Scan for the cell matching the given text and deliver its [x, y] coordinate at center. 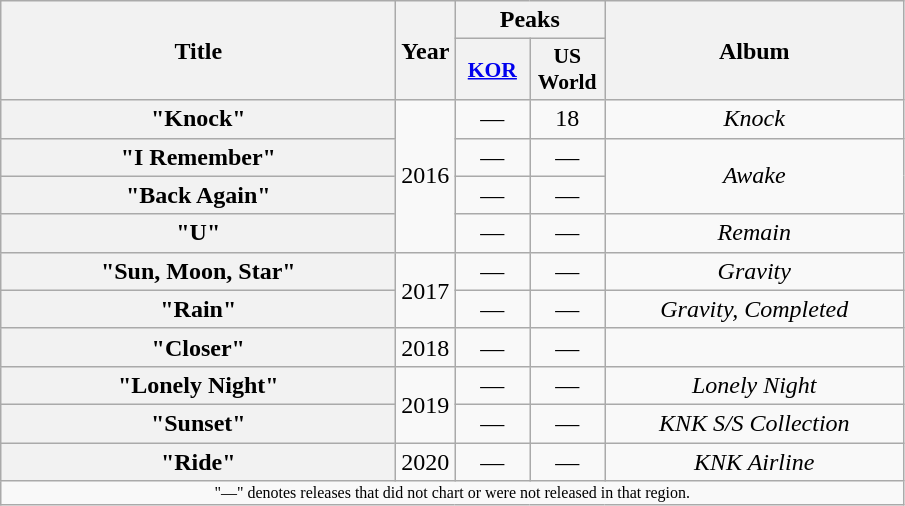
Album [754, 50]
2017 [426, 290]
KOR [492, 70]
"Closer" [198, 347]
Remain [754, 233]
Gravity [754, 271]
2020 [426, 461]
"Ride" [198, 461]
KNK S/S Collection [754, 423]
Peaks [530, 20]
2016 [426, 176]
Gravity, Completed [754, 309]
"U" [198, 233]
"I Remember" [198, 157]
Year [426, 50]
Lonely Night [754, 385]
Title [198, 50]
Knock [754, 119]
"Lonely Night" [198, 385]
USWorld [568, 70]
2019 [426, 404]
"Sunset" [198, 423]
KNK Airline [754, 461]
"—" denotes releases that did not chart or were not released in that region. [452, 493]
18 [568, 119]
"Back Again" [198, 195]
Awake [754, 176]
"Sun, Moon, Star" [198, 271]
"Rain" [198, 309]
2018 [426, 347]
"Knock" [198, 119]
